Search for the cell housing the specified text and yield its [X, Y] center coordinate. 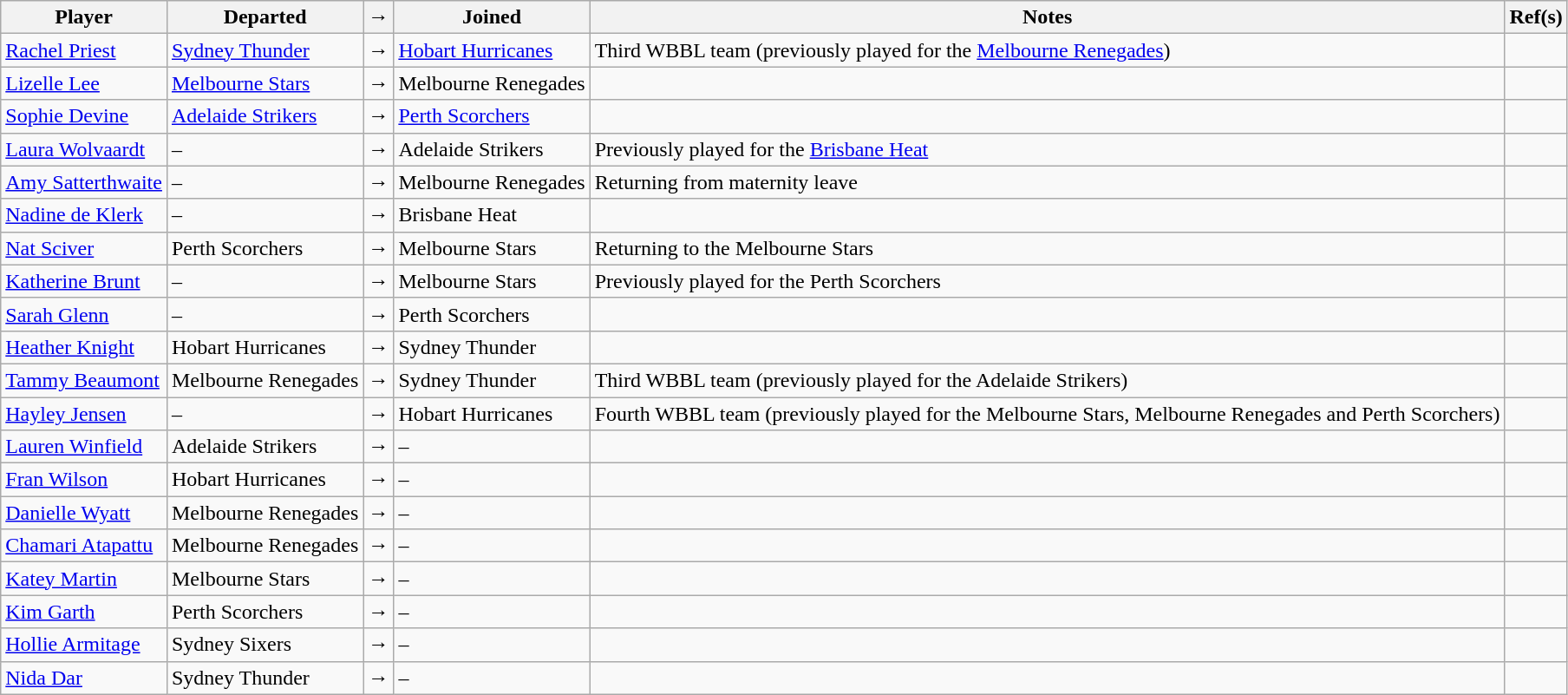
Notes [1048, 17]
Chamari Atapattu [84, 546]
Brisbane Heat [492, 215]
Danielle Wyatt [84, 513]
Returning to the Melbourne Stars [1048, 248]
Nat Sciver [84, 248]
Heather Knight [84, 347]
Nida Dar [84, 678]
Nadine de Klerk [84, 215]
Third WBBL team (previously played for the Melbourne Renegades) [1048, 50]
Third WBBL team (previously played for the Adelaide Strikers) [1048, 380]
Fourth WBBL team (previously played for the Melbourne Stars, Melbourne Renegades and Perth Scorchers) [1048, 414]
Katherine Brunt [84, 281]
Sophie Devine [84, 116]
Hayley Jensen [84, 414]
Rachel Priest [84, 50]
Kim Garth [84, 612]
Previously played for the Perth Scorchers [1048, 281]
Amy Satterthwaite [84, 182]
Departed [265, 17]
Hollie Armitage [84, 645]
Tammy Beaumont [84, 380]
Previously played for the Brisbane Heat [1048, 149]
Ref(s) [1536, 17]
Player [84, 17]
Laura Wolvaardt [84, 149]
Sarah Glenn [84, 314]
Returning from maternity leave [1048, 182]
Lizelle Lee [84, 83]
Lauren Winfield [84, 447]
Joined [492, 17]
Katey Martin [84, 579]
Fran Wilson [84, 480]
Sydney Sixers [265, 645]
